Locate the cell with the specified text and output its (x, y) center coordinate. 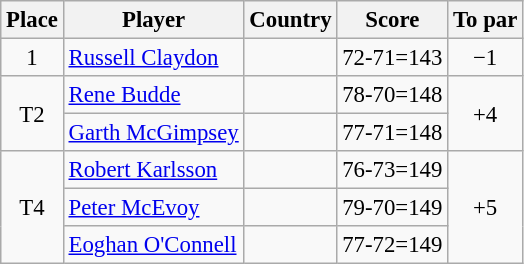
Robert Karlsson (154, 170)
72-71=143 (392, 58)
Rene Budde (154, 95)
Score (392, 20)
Country (290, 20)
T4 (32, 208)
Peter McEvoy (154, 208)
1 (32, 58)
−1 (486, 58)
Place (32, 20)
76-73=149 (392, 170)
+5 (486, 208)
Garth McGimpsey (154, 133)
Eoghan O'Connell (154, 245)
78-70=148 (392, 95)
79-70=149 (392, 208)
T2 (32, 114)
Player (154, 20)
77-71=148 (392, 133)
+4 (486, 114)
To par (486, 20)
77-72=149 (392, 245)
Russell Claydon (154, 58)
